Extract the [X, Y] coordinate from the center of the cell holding the provided text.  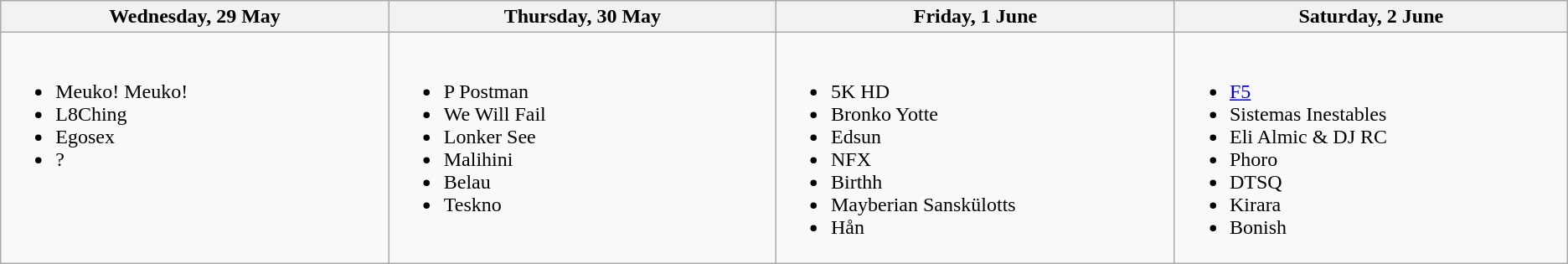
Thursday, 30 May [582, 17]
Wednesday, 29 May [195, 17]
P PostmanWe Will FailLonker SeeMalihiniBelauTeskno [582, 148]
Saturday, 2 June [1370, 17]
Friday, 1 June [975, 17]
F5Sistemas InestablesEli Almic & DJ RCPhoroDTSQKiraraBonish [1370, 148]
Meuko! Meuko!L8ChingEgosex? [195, 148]
5K HDBronko YotteEdsunNFXBirthhMayberian SanskülottsHån [975, 148]
